Return the (x, y) coordinate for the center point of the cell that contains the specified text.  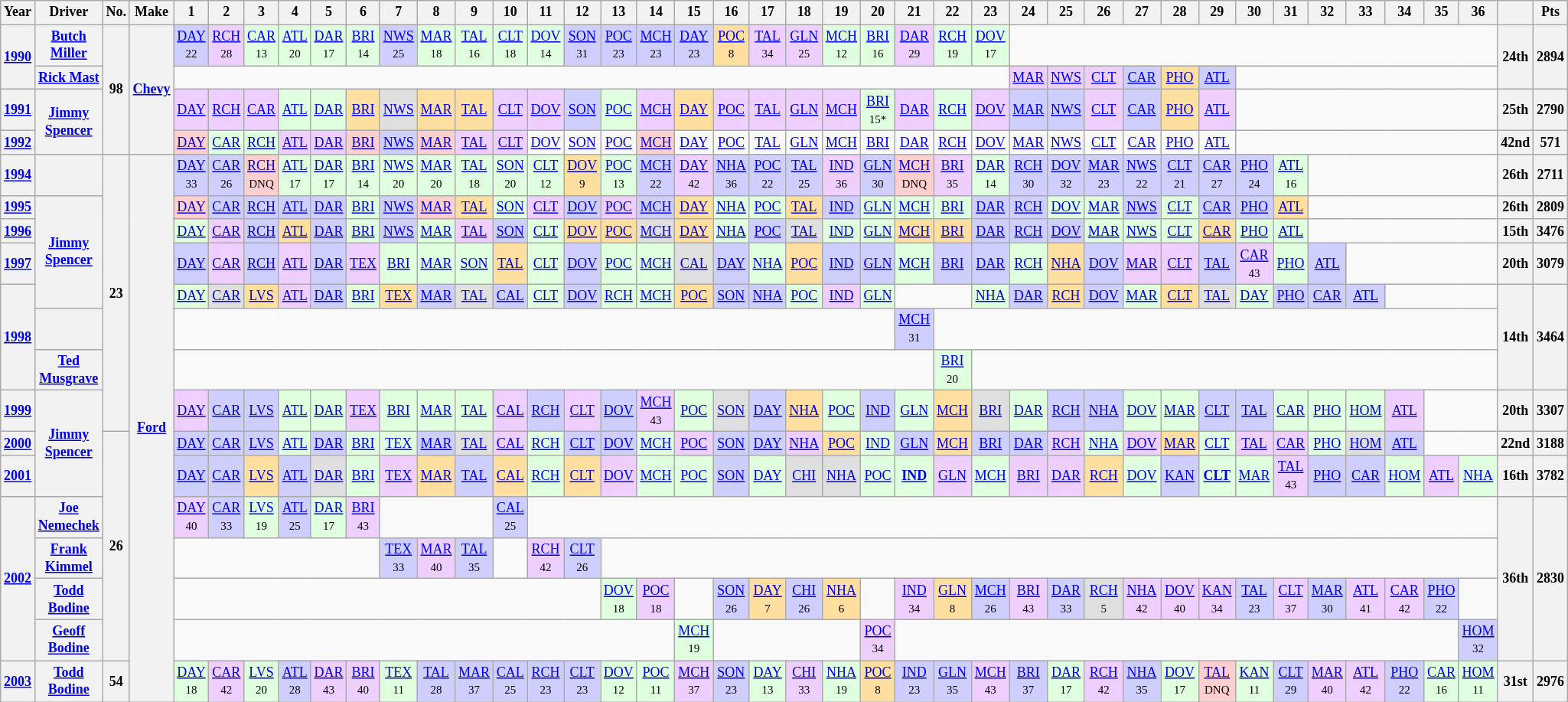
ATL16 (1291, 175)
SON20 (510, 175)
NWS25 (398, 45)
DAY13 (768, 681)
CLT12 (546, 175)
27 (1142, 12)
14th (1515, 337)
2000 (18, 442)
POC11 (656, 681)
RCH28 (227, 45)
17 (768, 12)
IND23 (914, 681)
8 (436, 12)
NHA36 (732, 175)
DOV12 (618, 681)
DAR43 (329, 681)
32 (1327, 12)
18 (804, 12)
30 (1254, 12)
GLN25 (804, 45)
MAR18 (436, 45)
ATL41 (1365, 599)
10 (510, 12)
14 (656, 12)
2790 (1550, 110)
DAR14 (990, 175)
GLN35 (953, 681)
3307 (1550, 411)
1997 (18, 264)
31st (1515, 681)
9 (474, 12)
GLN8 (953, 599)
24 (1028, 12)
KAN11 (1254, 681)
DAY23 (694, 45)
IND34 (914, 599)
5 (329, 12)
CLT37 (1291, 599)
CLT21 (1180, 175)
34 (1405, 12)
42nd (1515, 142)
3 (262, 12)
2 (227, 12)
NWS22 (1142, 175)
RCH23 (546, 681)
1991 (18, 110)
Geoff Bodine (69, 640)
MCH26 (990, 599)
BRI16 (878, 45)
DOV9 (582, 175)
16th (1515, 476)
RCH19 (953, 45)
NWS20 (398, 175)
ATL17 (295, 175)
RCH30 (1028, 175)
1999 (18, 411)
1998 (18, 337)
ATL20 (295, 45)
1 (191, 12)
LVS19 (262, 517)
2830 (1550, 579)
POC13 (618, 175)
25th (1515, 110)
MCHDNQ (914, 175)
NHA6 (842, 599)
CAR33 (227, 517)
15 (694, 12)
11 (546, 12)
6 (363, 12)
NHA19 (842, 681)
DOV32 (1067, 175)
36th (1515, 579)
MCH37 (694, 681)
3782 (1550, 476)
3079 (1550, 264)
RCHDNQ (262, 175)
MAR37 (474, 681)
MCH19 (694, 640)
TALDNQ (1217, 681)
TAL43 (1291, 476)
DAY7 (768, 599)
54 (116, 681)
TAL35 (474, 558)
7 (398, 12)
CLT29 (1291, 681)
24th (1515, 57)
98 (116, 90)
CHI33 (804, 681)
DAY18 (191, 681)
CHI26 (804, 599)
21 (914, 12)
20 (878, 12)
TAL34 (768, 45)
28 (1180, 12)
NHA42 (1142, 599)
Driver (69, 12)
29 (1217, 12)
BRI20 (953, 370)
DAY33 (191, 175)
SON26 (732, 599)
CHI (804, 476)
DOV18 (618, 599)
Joe Nemechek (69, 517)
MCH12 (842, 45)
No. (116, 12)
DAY22 (191, 45)
RCH5 (1103, 599)
13 (618, 12)
1996 (18, 231)
25 (1067, 12)
1995 (18, 207)
3464 (1550, 337)
POC22 (768, 175)
LVS20 (262, 681)
Butch Miller (69, 45)
22 (953, 12)
35 (1442, 12)
NHA35 (1142, 681)
ATL25 (295, 517)
IND36 (842, 175)
2711 (1550, 175)
Rick Mast (69, 78)
DAR29 (914, 45)
CAR27 (1217, 175)
GLN30 (878, 175)
2894 (1550, 57)
MAR30 (1327, 599)
KAN (1180, 476)
Pts (1550, 12)
Frank Kimmel (69, 558)
3188 (1550, 442)
POC18 (656, 599)
19 (842, 12)
MCH23 (656, 45)
Year (18, 12)
BRI40 (363, 681)
4 (295, 12)
CAR26 (227, 175)
DAR33 (1067, 599)
15th (1515, 231)
SON23 (732, 681)
KAN34 (1217, 599)
HOM32 (1478, 640)
MCH22 (656, 175)
1992 (18, 142)
SON31 (582, 45)
MAR23 (1103, 175)
MCH31 (914, 328)
12 (582, 12)
CLT23 (582, 681)
ATL42 (1365, 681)
3476 (1550, 231)
31 (1291, 12)
TAL25 (804, 175)
POC23 (618, 45)
33 (1365, 12)
TAL16 (474, 45)
Ford (152, 429)
TEX11 (398, 681)
POC34 (878, 640)
TAL18 (474, 175)
16 (732, 12)
DAY42 (694, 175)
1994 (18, 175)
1990 (18, 57)
2003 (18, 681)
36 (1478, 12)
2002 (18, 579)
BRI37 (1028, 681)
TEX33 (398, 558)
2001 (18, 476)
2809 (1550, 207)
DOV14 (546, 45)
MAR20 (436, 175)
HOM11 (1478, 681)
TAL23 (1254, 599)
CLT26 (582, 558)
22nd (1515, 442)
571 (1550, 142)
CAR13 (262, 45)
Ted Musgrave (69, 370)
BRI15* (878, 110)
DOV40 (1180, 599)
BRI35 (953, 175)
ATL28 (295, 681)
Chevy (152, 90)
PHO24 (1254, 175)
Make (152, 12)
CLT18 (510, 45)
CAR16 (1442, 681)
DAY40 (191, 517)
TAL28 (436, 681)
2976 (1550, 681)
CAR43 (1254, 264)
